Return the (x, y) coordinate for the center point of the cell that contains the specified text.  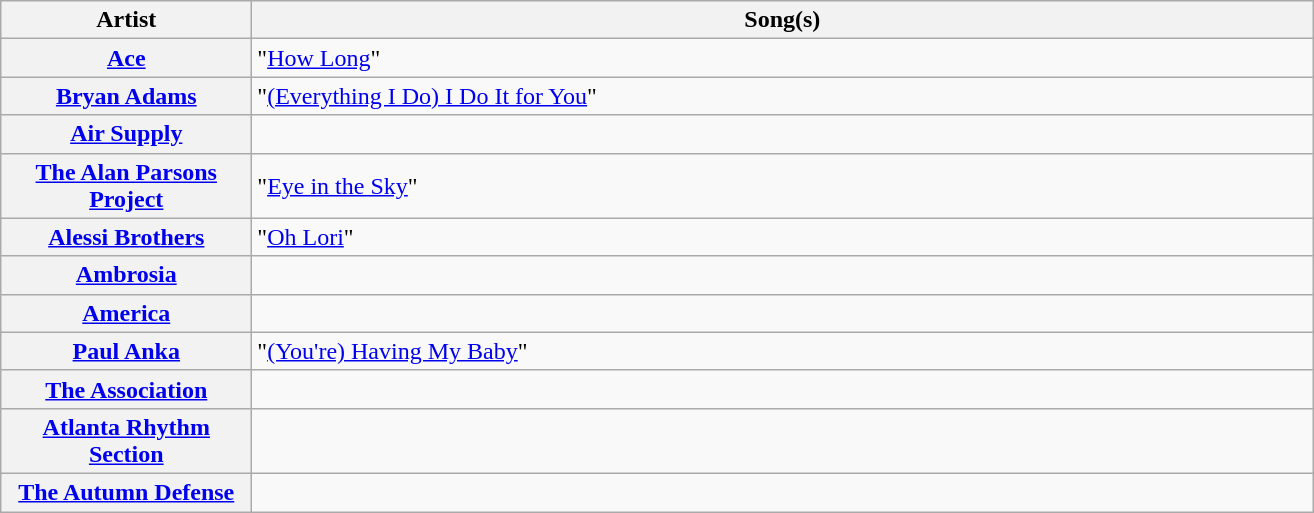
Air Supply (126, 134)
Paul Anka (126, 351)
Song(s) (782, 20)
America (126, 313)
Atlanta Rhythm Section (126, 440)
Artist (126, 20)
"Eye in the Sky" (782, 186)
Ace (126, 58)
The Autumn Defense (126, 492)
Ambrosia (126, 275)
Alessi Brothers (126, 237)
"(You're) Having My Baby" (782, 351)
The Association (126, 389)
"(Everything I Do) I Do It for You" (782, 96)
"How Long" (782, 58)
Bryan Adams (126, 96)
The Alan Parsons Project (126, 186)
"Oh Lori" (782, 237)
